Determine the (X, Y) coordinate at the center of the cell enclosing the given text.  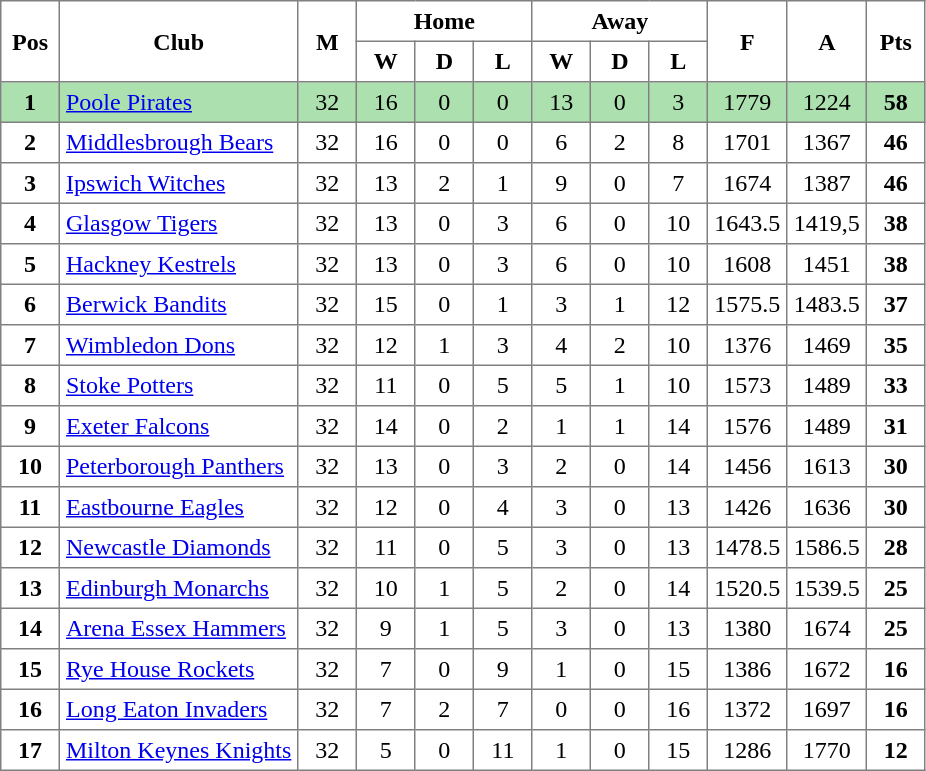
1372 (748, 709)
Hackney Kestrels (178, 264)
Club (178, 42)
1636 (827, 507)
1643.5 (748, 223)
1770 (827, 750)
1483.5 (827, 304)
1380 (748, 628)
1419,5 (827, 223)
Peterborough Panthers (178, 466)
Pts (896, 42)
1539.5 (827, 588)
1387 (827, 183)
1576 (748, 426)
F (748, 42)
1608 (748, 264)
Exeter Falcons (178, 426)
1469 (827, 345)
Edinburgh Monarchs (178, 588)
1286 (748, 750)
Long Eaton Invaders (178, 709)
1575.5 (748, 304)
Milton Keynes Knights (178, 750)
28 (896, 547)
Stoke Potters (178, 385)
M (327, 42)
A (827, 42)
1613 (827, 466)
1478.5 (748, 547)
Pos (30, 42)
58 (896, 102)
1224 (827, 102)
Home (445, 21)
Glasgow Tigers (178, 223)
1376 (748, 345)
1586.5 (827, 547)
Poole Pirates (178, 102)
Arena Essex Hammers (178, 628)
Berwick Bandits (178, 304)
1451 (827, 264)
1697 (827, 709)
1386 (748, 669)
Eastbourne Eagles (178, 507)
1701 (748, 142)
1520.5 (748, 588)
37 (896, 304)
33 (896, 385)
1672 (827, 669)
Away (620, 21)
1426 (748, 507)
Rye House Rockets (178, 669)
1367 (827, 142)
1779 (748, 102)
Newcastle Diamonds (178, 547)
Ipswich Witches (178, 183)
1456 (748, 466)
35 (896, 345)
17 (30, 750)
Middlesbrough Bears (178, 142)
1573 (748, 385)
Wimbledon Dons (178, 345)
31 (896, 426)
